Scan for the cell matching the given text and deliver its (X, Y) coordinate at center. 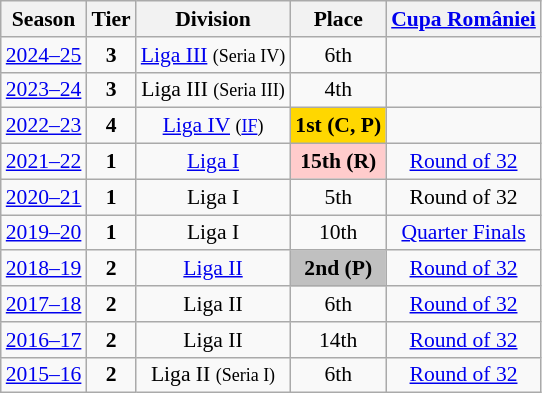
2017–18 (44, 304)
4th (338, 90)
2019–20 (44, 233)
Liga II (Seria I) (214, 375)
2022–23 (44, 126)
2021–22 (44, 162)
Division (214, 19)
2020–21 (44, 197)
2023–24 (44, 90)
Quarter Finals (464, 233)
Liga IV (IF) (214, 126)
4 (110, 126)
2nd (P) (338, 269)
10th (338, 233)
Liga III (Seria III) (214, 90)
Cupa României (464, 19)
2015–16 (44, 375)
Place (338, 19)
5th (338, 197)
Season (44, 19)
2016–17 (44, 340)
2018–19 (44, 269)
1st (C, P) (338, 126)
2024–25 (44, 55)
Tier (110, 19)
14th (338, 340)
15th (R) (338, 162)
Liga III (Seria IV) (214, 55)
